Find where the given text appears and provide that cell's center as (X, Y) coordinate. 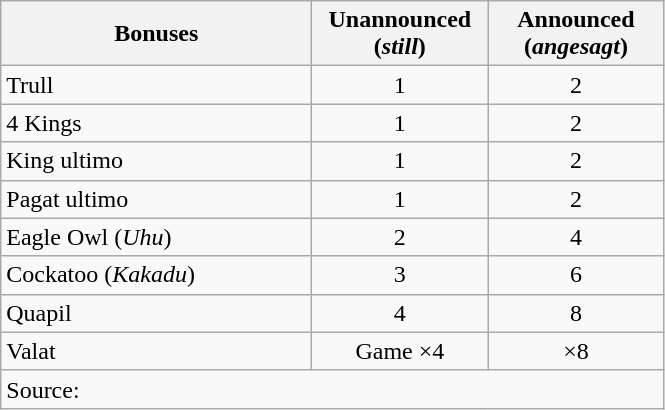
Pagat ultimo (156, 199)
King ultimo (156, 161)
8 (576, 313)
Trull (156, 85)
Valat (156, 351)
Quapil (156, 313)
3 (400, 275)
6 (576, 275)
Announced (angesagt) (576, 34)
Eagle Owl (Uhu) (156, 237)
Game ×4 (400, 351)
Cockatoo (Kakadu) (156, 275)
4 Kings (156, 123)
Bonuses (156, 34)
Unannounced (still) (400, 34)
×8 (576, 351)
Source: (332, 389)
